For the text-containing cell, return its midpoint in [X, Y] coordinate format. 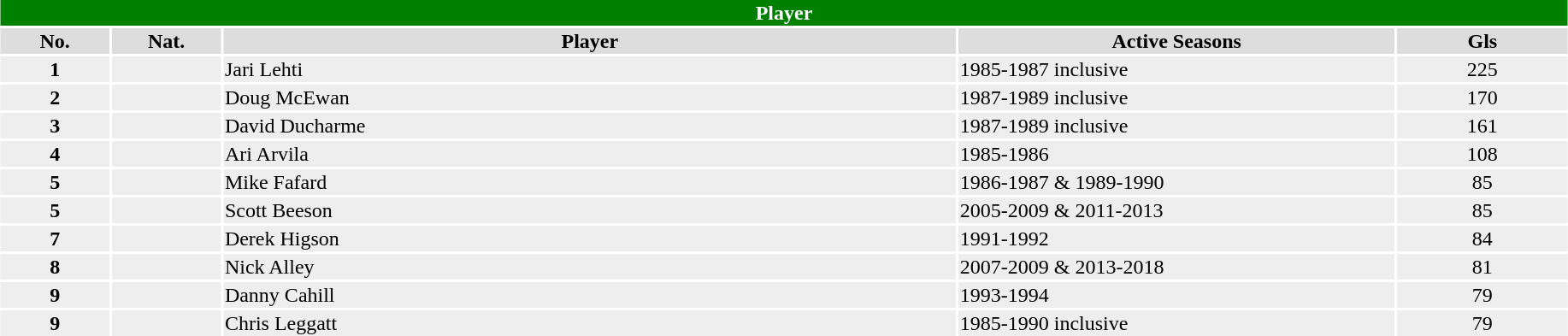
2 [55, 97]
Scott Beeson [590, 210]
2007-2009 & 2013-2018 [1176, 267]
108 [1483, 154]
1985-1990 inclusive [1176, 323]
Mike Fafard [590, 182]
1985-1987 inclusive [1176, 69]
Danny Cahill [590, 295]
Nick Alley [590, 267]
1993-1994 [1176, 295]
Active Seasons [1176, 41]
81 [1483, 267]
225 [1483, 69]
No. [55, 41]
3 [55, 126]
7 [55, 239]
1985-1986 [1176, 154]
Chris Leggatt [590, 323]
4 [55, 154]
Derek Higson [590, 239]
Nat. [166, 41]
84 [1483, 239]
161 [1483, 126]
2005-2009 & 2011-2013 [1176, 210]
David Ducharme [590, 126]
8 [55, 267]
1991-1992 [1176, 239]
Gls [1483, 41]
1 [55, 69]
Jari Lehti [590, 69]
1986-1987 & 1989-1990 [1176, 182]
Ari Arvila [590, 154]
Doug McEwan [590, 97]
170 [1483, 97]
